Find where the given text appears and provide that cell's center as (x, y) coordinate. 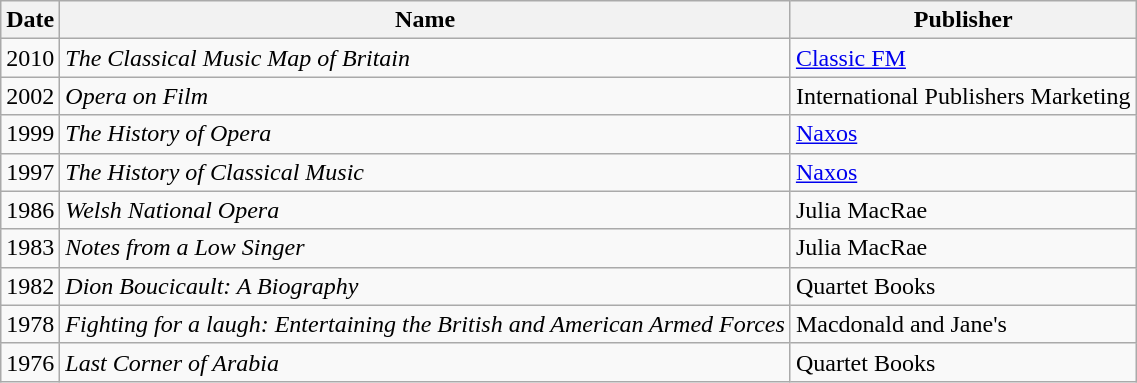
1976 (30, 362)
International Publishers Marketing (963, 96)
2002 (30, 96)
Publisher (963, 20)
1982 (30, 286)
1983 (30, 248)
Opera on Film (426, 96)
Last Corner of Arabia (426, 362)
1999 (30, 134)
Fighting for a laugh: Entertaining the British and American Armed Forces (426, 324)
1986 (30, 210)
Notes from a Low Singer (426, 248)
Name (426, 20)
1997 (30, 172)
The History of Opera (426, 134)
Macdonald and Jane's (963, 324)
Classic FM (963, 58)
Date (30, 20)
1978 (30, 324)
The Classical Music Map of Britain (426, 58)
2010 (30, 58)
Welsh National Opera (426, 210)
The History of Classical Music (426, 172)
Dion Boucicault: A Biography (426, 286)
